Find where the given text appears and provide that cell's center as (x, y) coordinate. 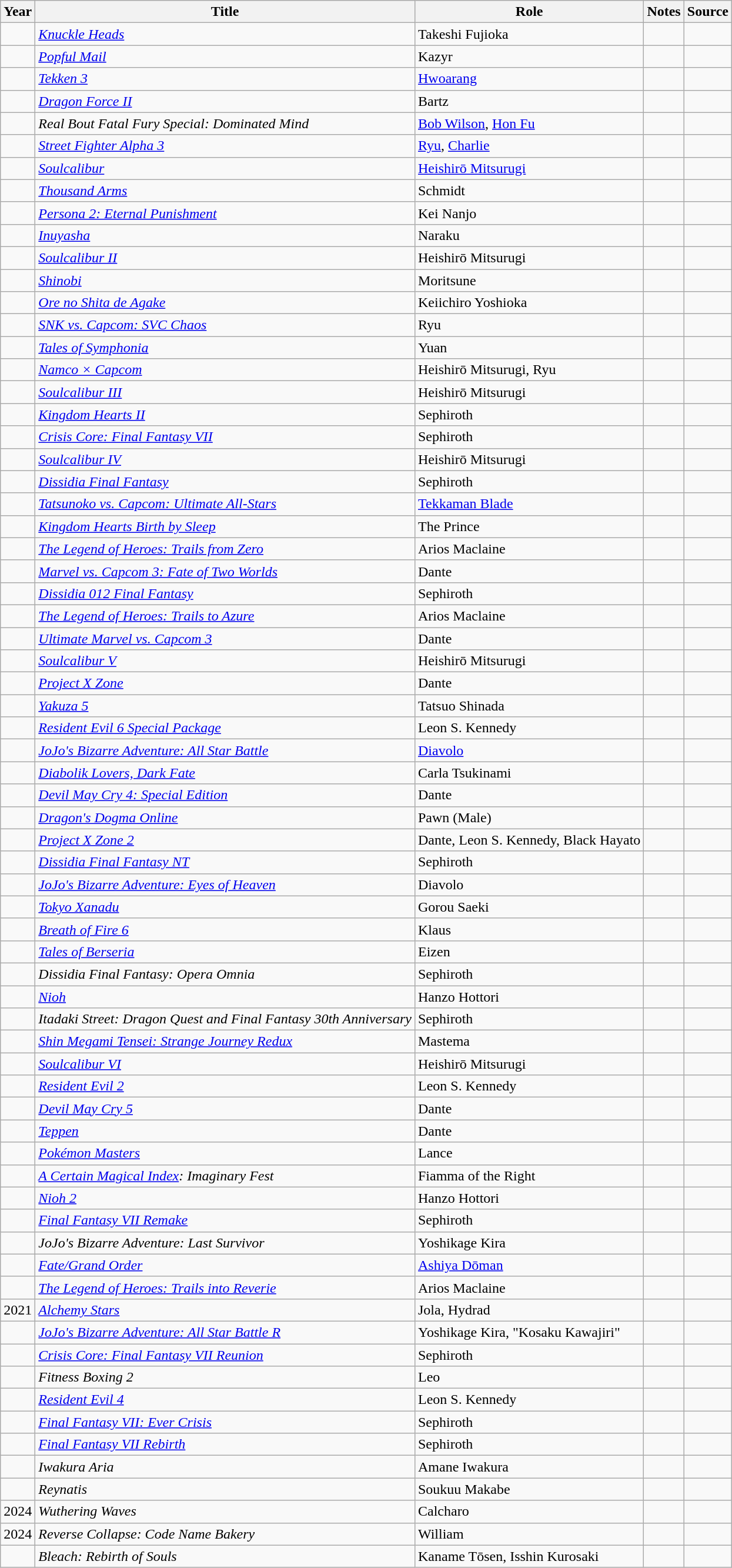
Persona 2: Eternal Punishment (225, 213)
The Legend of Heroes: Trails into Reverie (225, 1287)
Source (708, 12)
Iwakura Aria (225, 1467)
JoJo's Bizarre Adventure: Last Survivor (225, 1243)
Mastema (529, 1042)
Takeshi Fujioka (529, 34)
JoJo's Bizarre Adventure: All Star Battle R (225, 1332)
Breath of Fire 6 (225, 929)
William (529, 1534)
Dragon's Dogma Online (225, 818)
Yoshikage Kira (529, 1243)
Kaname Tōsen, Isshin Kurosaki (529, 1556)
Role (529, 12)
Dante, Leon S. Kennedy, Black Hayato (529, 840)
Naraku (529, 235)
The Prince (529, 526)
Ashiya Dōman (529, 1265)
Reverse Collapse: Code Name Bakery (225, 1534)
Teppen (225, 1131)
Marvel vs. Capcom 3: Fate of Two Worlds (225, 571)
A Certain Magical Index: Imaginary Fest (225, 1176)
Crisis Core: Final Fantasy VII Reunion (225, 1355)
Bleach: Rebirth of Souls (225, 1556)
Shinobi (225, 281)
Diabolik Lovers, Dark Fate (225, 773)
Devil May Cry 5 (225, 1109)
Ryu, Charlie (529, 146)
Kazyr (529, 56)
Dragon Force II (225, 101)
Itadaki Street: Dragon Quest and Final Fantasy 30th Anniversary (225, 1019)
Amane Iwakura (529, 1467)
Tekken 3 (225, 79)
Final Fantasy VII Rebirth (225, 1444)
The Legend of Heroes: Trails to Azure (225, 616)
Jola, Hydrad (529, 1310)
Shin Megami Tensei: Strange Journey Redux (225, 1042)
Fitness Boxing 2 (225, 1377)
Fate/Grand Order (225, 1265)
Street Fighter Alpha 3 (225, 146)
Reynatis (225, 1489)
SNK vs. Capcom: SVC Chaos (225, 325)
Soulcalibur III (225, 392)
Wuthering Waves (225, 1512)
Tatsunoko vs. Capcom: Ultimate All-Stars (225, 504)
Fiamma of the Right (529, 1176)
Real Bout Fatal Fury Special: Dominated Mind (225, 124)
Soulcalibur V (225, 661)
Alchemy Stars (225, 1310)
Nioh (225, 997)
Tales of Symphonia (225, 348)
Yakuza 5 (225, 706)
Yuan (529, 348)
Year (18, 12)
Resident Evil 4 (225, 1400)
Devil May Cry 4: Special Edition (225, 795)
Klaus (529, 929)
Pokémon Masters (225, 1153)
Soulcalibur II (225, 258)
The Legend of Heroes: Trails from Zero (225, 549)
Keiichiro Yoshioka (529, 303)
Tales of Berseria (225, 952)
Lance (529, 1153)
Schmidt (529, 191)
JoJo's Bizarre Adventure: All Star Battle (225, 750)
Resident Evil 2 (225, 1086)
Eizen (529, 952)
Kei Nanjo (529, 213)
Crisis Core: Final Fantasy VII (225, 437)
Moritsune (529, 281)
Gorou Saeki (529, 907)
Leo (529, 1377)
Popful Mail (225, 56)
Ryu (529, 325)
Pawn (Male) (529, 818)
Kingdom Hearts II (225, 415)
JoJo's Bizarre Adventure: Eyes of Heaven (225, 885)
Ore no Shita de Agake (225, 303)
Soulcalibur VI (225, 1064)
Resident Evil 6 Special Package (225, 728)
Calcharo (529, 1512)
Nioh 2 (225, 1198)
Inuyasha (225, 235)
Project X Zone 2 (225, 840)
Dissidia Final Fantasy: Opera Omnia (225, 974)
Project X Zone (225, 683)
Final Fantasy VII Remake (225, 1220)
Thousand Arms (225, 191)
Notes (664, 12)
Namco × Capcom (225, 370)
Soukuu Makabe (529, 1489)
Dissidia Final Fantasy (225, 482)
Hwoarang (529, 79)
Bartz (529, 101)
Yoshikage Kira, "Kosaku Kawajiri" (529, 1332)
Soulcalibur (225, 168)
Tokyo Xanadu (225, 907)
Kingdom Hearts Birth by Sleep (225, 526)
Dissidia Final Fantasy NT (225, 862)
Ultimate Marvel vs. Capcom 3 (225, 638)
Soulcalibur IV (225, 459)
Heishirō Mitsurugi, Ryu (529, 370)
Final Fantasy VII: Ever Crisis (225, 1422)
Tekkaman Blade (529, 504)
Carla Tsukinami (529, 773)
2021 (18, 1310)
Knuckle Heads (225, 34)
Bob Wilson, Hon Fu (529, 124)
Tatsuo Shinada (529, 706)
Title (225, 12)
Dissidia 012 Final Fantasy (225, 593)
